Extract the (x, y) coordinate from the center of the cell holding the provided text.  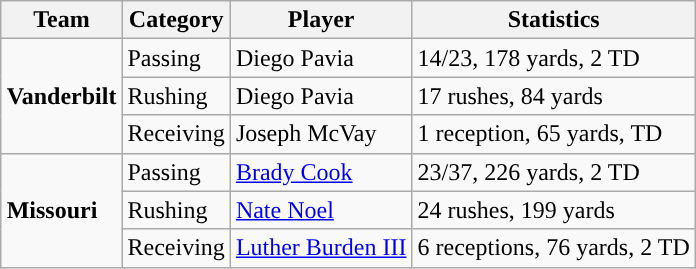
Luther Burden III (321, 248)
Statistics (554, 20)
Team (62, 20)
Category (176, 20)
23/37, 226 yards, 2 TD (554, 172)
Player (321, 20)
24 rushes, 199 yards (554, 210)
Nate Noel (321, 210)
Vanderbilt (62, 96)
6 receptions, 76 yards, 2 TD (554, 248)
14/23, 178 yards, 2 TD (554, 58)
Brady Cook (321, 172)
1 reception, 65 yards, TD (554, 134)
Joseph McVay (321, 134)
17 rushes, 84 yards (554, 96)
Missouri (62, 210)
